Search for the cell housing the specified text and yield its [x, y] center coordinate. 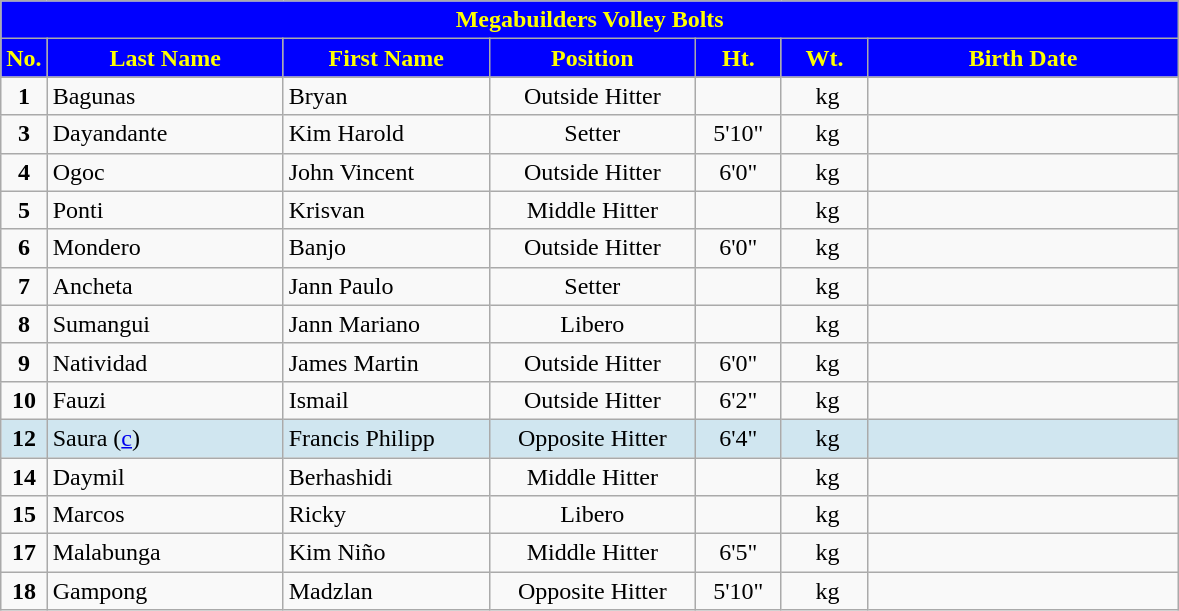
15 [24, 515]
Marcos [165, 515]
Jann Paulo [386, 286]
Francis Philipp [386, 438]
1 [24, 96]
Kim Niño [386, 553]
Berhashidi [386, 477]
Daymil [165, 477]
Krisvan [386, 210]
Bagunas [165, 96]
Ponti [165, 210]
Birth Date [1022, 58]
Position [592, 58]
Jann Mariano [386, 324]
18 [24, 591]
Last Name [165, 58]
Wt. [824, 58]
10 [24, 400]
Madzlan [386, 591]
5 [24, 210]
First Name [386, 58]
Saura (c) [165, 438]
4 [24, 172]
Sumangui [165, 324]
Ancheta [165, 286]
Mondero [165, 248]
Kim Harold [386, 134]
17 [24, 553]
Gampong [165, 591]
14 [24, 477]
John Vincent [386, 172]
6'2" [738, 400]
Ogoc [165, 172]
9 [24, 362]
Dayandante [165, 134]
12 [24, 438]
Bryan [386, 96]
Banjo [386, 248]
6'5" [738, 553]
7 [24, 286]
Ismail [386, 400]
James Martin [386, 362]
Ht. [738, 58]
6 [24, 248]
8 [24, 324]
6'4" [738, 438]
3 [24, 134]
Ricky [386, 515]
Natividad [165, 362]
No. [24, 58]
Malabunga [165, 553]
Fauzi [165, 400]
Megabuilders Volley Bolts [590, 20]
